Detect which cell encompasses the target text, then output its [x, y] center coordinate. 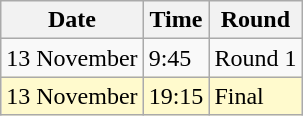
9:45 [176, 58]
Round 1 [256, 58]
Date [72, 20]
Round [256, 20]
19:15 [176, 96]
Final [256, 96]
Time [176, 20]
